Return [X, Y] of the center of cell containing provided text 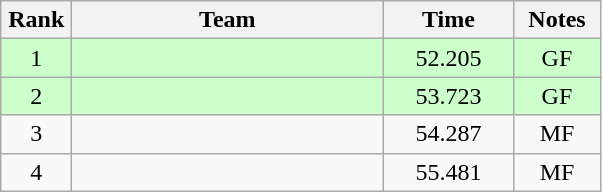
Rank [36, 20]
54.287 [448, 134]
3 [36, 134]
52.205 [448, 58]
Time [448, 20]
Notes [557, 20]
4 [36, 172]
55.481 [448, 172]
1 [36, 58]
53.723 [448, 96]
Team [228, 20]
2 [36, 96]
